Search for the cell housing the specified text and yield its (x, y) center coordinate. 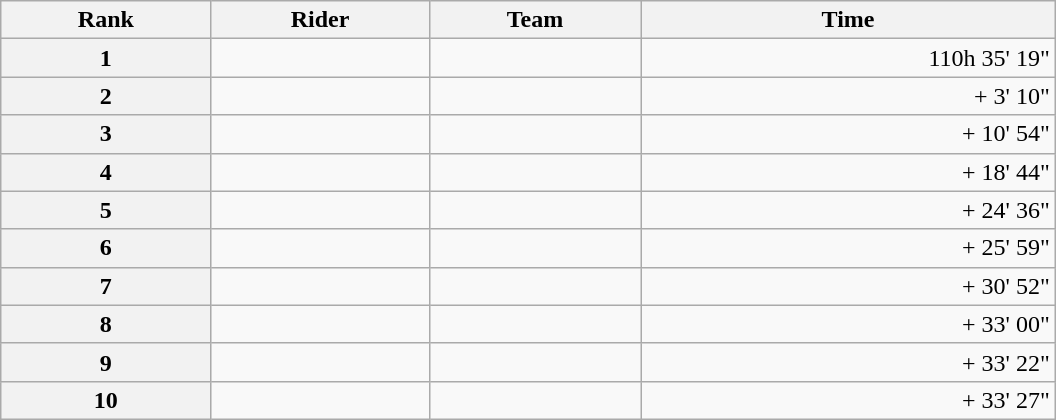
2 (106, 96)
Time (848, 20)
Team (535, 20)
Rider (320, 20)
Rank (106, 20)
+ 33' 22" (848, 362)
+ 24' 36" (848, 210)
8 (106, 324)
4 (106, 172)
+ 3' 10" (848, 96)
+ 10' 54" (848, 134)
+ 33' 27" (848, 400)
6 (106, 248)
3 (106, 134)
10 (106, 400)
110h 35' 19" (848, 58)
7 (106, 286)
1 (106, 58)
+ 33' 00" (848, 324)
9 (106, 362)
+ 25' 59" (848, 248)
+ 18' 44" (848, 172)
+ 30' 52" (848, 286)
5 (106, 210)
